Pinpoint the cell where the given text exists, returning its (X, Y) midpoint coordinate. 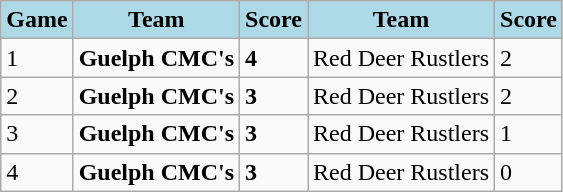
0 (529, 172)
Game (37, 20)
